Capture the cell that displays the provided text and extract its [X, Y] central coordinate. 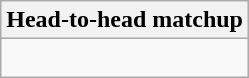
Head-to-head matchup [125, 20]
